Output the (x, y) coordinate of the center of the cell containing the given text.  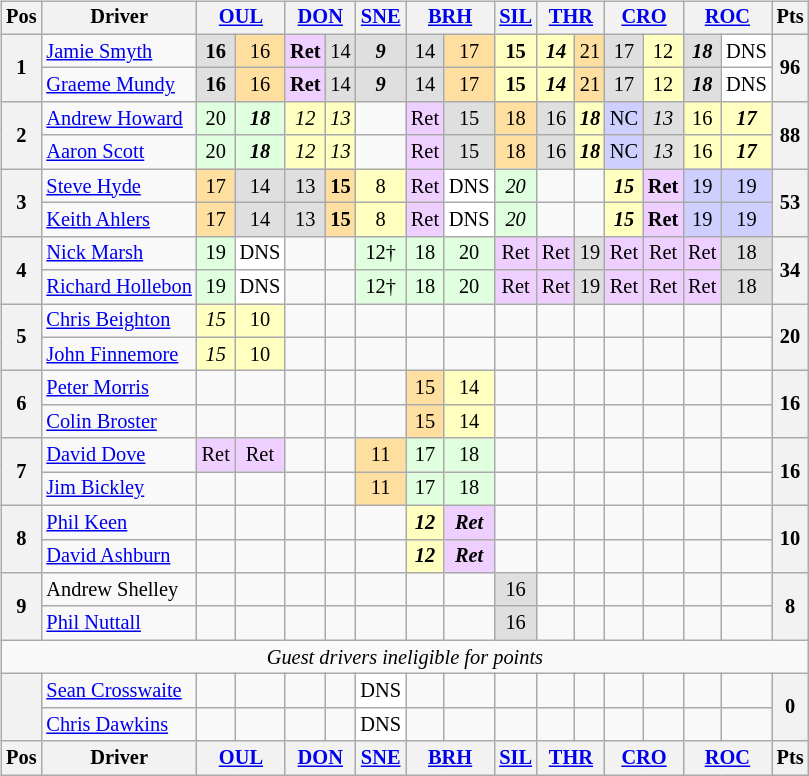
0 (790, 708)
5 (21, 338)
4 (21, 270)
Phil Nuttall (118, 623)
88 (790, 136)
Chris Dawkins (118, 724)
Guest drivers ineligible for points (404, 657)
David Dove (118, 455)
Keith Ahlers (118, 220)
Richard Hollebon (118, 287)
Andrew Howard (118, 119)
Jim Bickley (118, 489)
7 (21, 472)
6 (21, 404)
Nick Marsh (118, 253)
Aaron Scott (118, 152)
Peter Morris (118, 388)
Steve Hyde (118, 186)
96 (790, 68)
Jamie Smyth (118, 51)
3 (21, 202)
John Finnemore (118, 354)
Sean Crosswaite (118, 691)
53 (790, 202)
Colin Broster (118, 422)
Graeme Mundy (118, 85)
Andrew Shelley (118, 590)
Phil Keen (118, 522)
David Ashburn (118, 556)
Chris Beighton (118, 321)
34 (790, 270)
1 (21, 68)
2 (21, 136)
